Find where the given text appears and provide that cell's center as (x, y) coordinate. 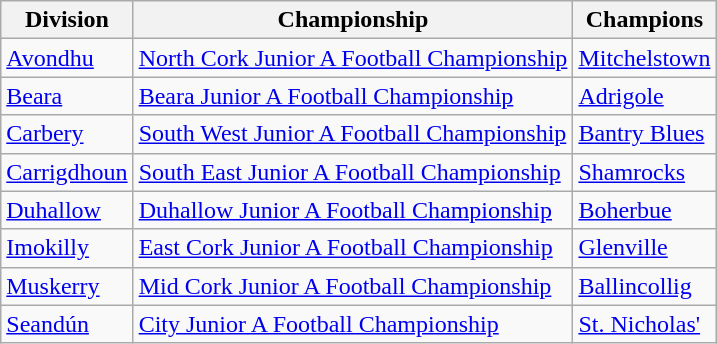
Boherbue (644, 210)
East Cork Junior A Football Championship (353, 248)
Champions (644, 20)
Muskerry (67, 286)
Division (67, 20)
City Junior A Football Championship (353, 324)
Beara Junior A Football Championship (353, 96)
Glenville (644, 248)
Carrigdhoun (67, 172)
Seandún (67, 324)
Shamrocks (644, 172)
South East Junior A Football Championship (353, 172)
Ballincollig (644, 286)
Mitchelstown (644, 58)
Mid Cork Junior A Football Championship (353, 286)
North Cork Junior A Football Championship (353, 58)
South West Junior A Football Championship (353, 134)
St. Nicholas' (644, 324)
Championship (353, 20)
Duhallow (67, 210)
Duhallow Junior A Football Championship (353, 210)
Adrigole (644, 96)
Bantry Blues (644, 134)
Avondhu (67, 58)
Imokilly (67, 248)
Carbery (67, 134)
Beara (67, 96)
